Determine the [x, y] coordinate at the center of the cell enclosing the given text.  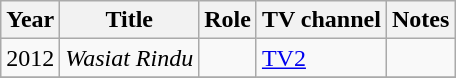
2012 [30, 58]
Wasiat Rindu [130, 58]
Year [30, 20]
Notes [420, 20]
Role [228, 20]
TV channel [321, 20]
Title [130, 20]
TV2 [321, 58]
